Output the (X, Y) coordinate of the center of the cell containing the given text.  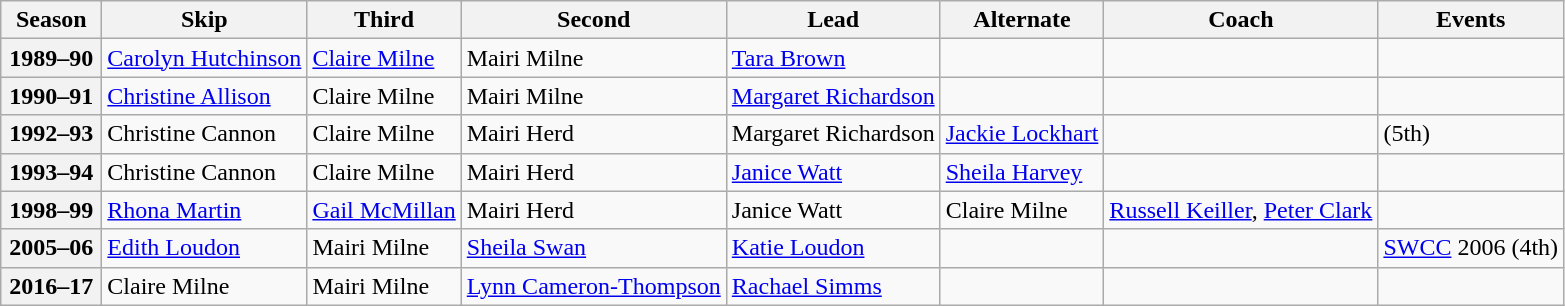
Carolyn Hutchinson (204, 58)
Tara Brown (833, 58)
Christine Allison (204, 96)
1998–99 (52, 210)
1990–91 (52, 96)
Season (52, 20)
Russell Keiller, Peter Clark (1241, 210)
2005–06 (52, 248)
Rachael Simms (833, 286)
Events (1471, 20)
Jackie Lockhart (1022, 134)
Lead (833, 20)
Katie Loudon (833, 248)
2016–17 (52, 286)
Third (384, 20)
Skip (204, 20)
1989–90 (52, 58)
Second (594, 20)
Coach (1241, 20)
Sheila Harvey (1022, 172)
1993–94 (52, 172)
Gail McMillan (384, 210)
1992–93 (52, 134)
Sheila Swan (594, 248)
Alternate (1022, 20)
SWCC 2006 (4th) (1471, 248)
Lynn Cameron-Thompson (594, 286)
(5th) (1471, 134)
Rhona Martin (204, 210)
Edith Loudon (204, 248)
